Provide the (x, y) coordinate of the cell's center where the given text is located.  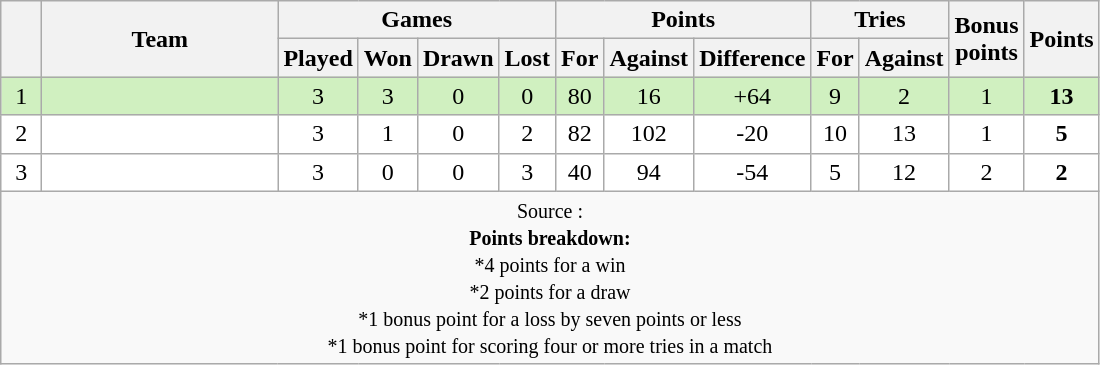
12 (904, 172)
40 (579, 172)
16 (649, 96)
Bonus points (986, 39)
10 (835, 134)
Drawn (458, 58)
94 (649, 172)
102 (649, 134)
Lost (527, 58)
Difference (752, 58)
Played (318, 58)
-20 (752, 134)
Tries (880, 20)
80 (579, 96)
Games (417, 20)
Won (388, 58)
Team (160, 39)
-54 (752, 172)
9 (835, 96)
82 (579, 134)
+64 (752, 96)
